Find where the given text appears and provide that cell's center as [X, Y] coordinate. 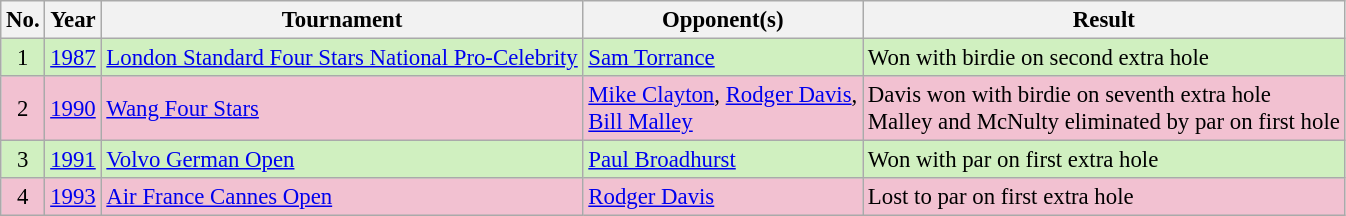
Wang Four Stars [342, 108]
Volvo German Open [342, 160]
2 [23, 108]
3 [23, 160]
4 [23, 197]
Opponent(s) [723, 20]
Paul Broadhurst [723, 160]
1987 [73, 58]
Result [1104, 20]
Tournament [342, 20]
London Standard Four Stars National Pro-Celebrity [342, 58]
1 [23, 58]
Year [73, 20]
Davis won with birdie on seventh extra holeMalley and McNulty eliminated by par on first hole [1104, 108]
Lost to par on first extra hole [1104, 197]
No. [23, 20]
Sam Torrance [723, 58]
Rodger Davis [723, 197]
Mike Clayton, Rodger Davis, Bill Malley [723, 108]
Air France Cannes Open [342, 197]
1990 [73, 108]
1991 [73, 160]
Won with par on first extra hole [1104, 160]
Won with birdie on second extra hole [1104, 58]
1993 [73, 197]
